Identify which cell holds the provided text, then report its (x, y) central coordinate. 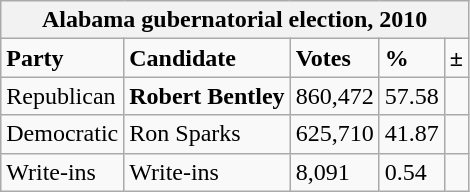
860,472 (334, 96)
Republican (62, 96)
8,091 (334, 172)
± (456, 58)
41.87 (412, 134)
0.54 (412, 172)
Votes (334, 58)
Ron Sparks (207, 134)
Democratic (62, 134)
% (412, 58)
625,710 (334, 134)
57.58 (412, 96)
Alabama gubernatorial election, 2010 (235, 20)
Party (62, 58)
Robert Bentley (207, 96)
Candidate (207, 58)
